Identify which cell holds the provided text, then report its [x, y] central coordinate. 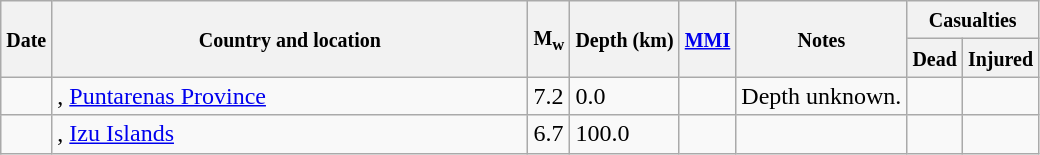
Injured [1000, 58]
7.2 [549, 96]
Country and location [290, 39]
100.0 [624, 134]
Dead [935, 58]
Date [26, 39]
MMI [708, 39]
, Puntarenas Province [290, 96]
6.7 [549, 134]
Notes [822, 39]
Casualties [973, 20]
Mw [549, 39]
0.0 [624, 96]
Depth unknown. [822, 96]
, Izu Islands [290, 134]
Depth (km) [624, 39]
